Return the (X, Y) coordinate for the center point of the cell that contains the specified text.  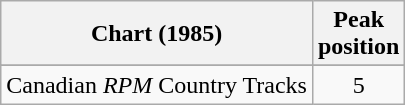
5 (358, 85)
Chart (1985) (157, 34)
Peakposition (358, 34)
Canadian RPM Country Tracks (157, 85)
